Return [x, y] of the center of cell containing provided text 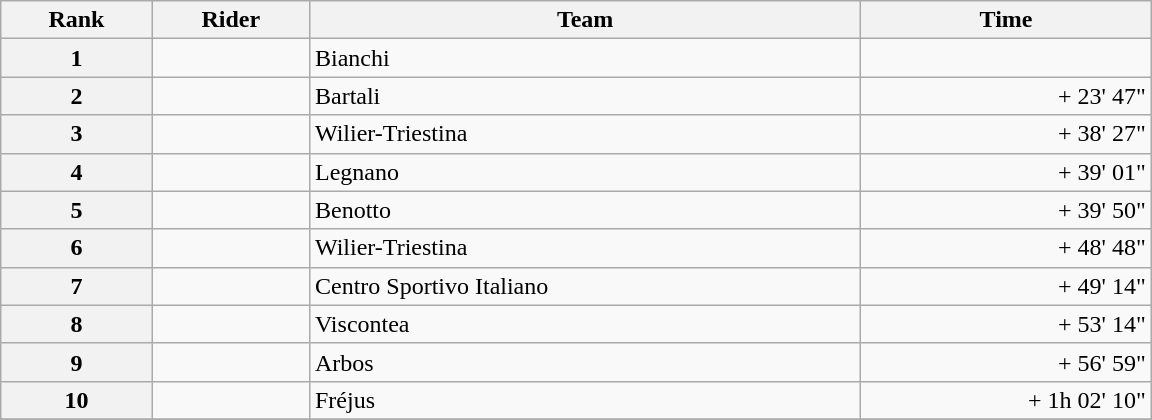
Bartali [584, 96]
+ 48' 48" [1006, 248]
Team [584, 20]
+ 56' 59" [1006, 362]
Centro Sportivo Italiano [584, 286]
10 [76, 400]
6 [76, 248]
+ 1h 02' 10" [1006, 400]
4 [76, 172]
+ 38' 27" [1006, 134]
Rank [76, 20]
+ 49' 14" [1006, 286]
Arbos [584, 362]
Legnano [584, 172]
7 [76, 286]
Fréjus [584, 400]
+ 53' 14" [1006, 324]
9 [76, 362]
Benotto [584, 210]
3 [76, 134]
Rider [230, 20]
+ 23' 47" [1006, 96]
8 [76, 324]
+ 39' 01" [1006, 172]
+ 39' 50" [1006, 210]
5 [76, 210]
Bianchi [584, 58]
1 [76, 58]
2 [76, 96]
Time [1006, 20]
Viscontea [584, 324]
